Scan for the cell matching the given text and deliver its [x, y] coordinate at center. 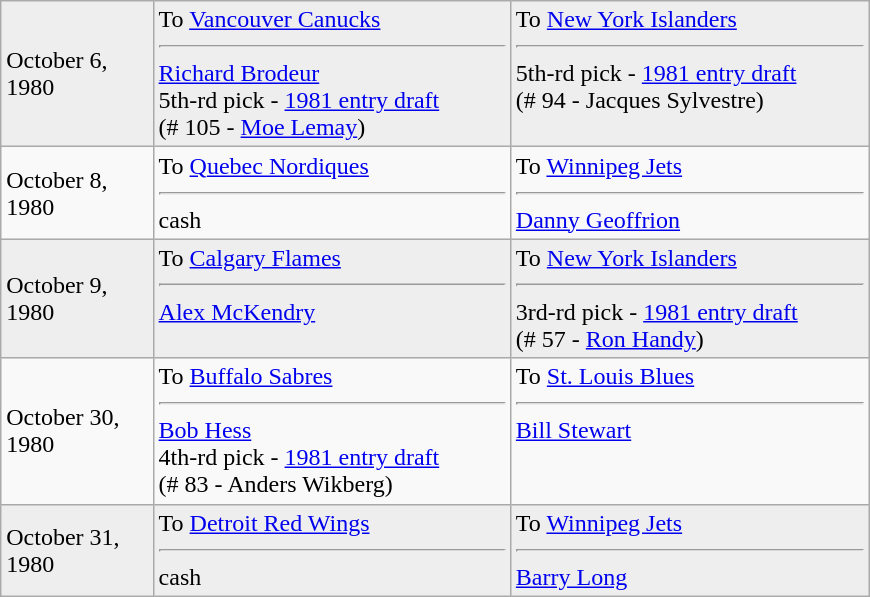
To Quebec Nordiquescash [332, 193]
October 31,1980 [77, 550]
To Winnipeg JetsBarry Long [690, 550]
October 30,1980 [77, 431]
To Calgary FlamesAlex McKendry [332, 298]
To Vancouver CanucksRichard Brodeur5th-rd pick - 1981 entry draft(# 105 - Moe Lemay) [332, 74]
To New York Islanders3rd-rd pick - 1981 entry draft(# 57 - Ron Handy) [690, 298]
October 6,1980 [77, 74]
October 9,1980 [77, 298]
To St. Louis BluesBill Stewart [690, 431]
To Buffalo SabresBob Hess4th-rd pick - 1981 entry draft(# 83 - Anders Wikberg) [332, 431]
To Winnipeg JetsDanny Geoffrion [690, 193]
To New York Islanders5th-rd pick - 1981 entry draft(# 94 - Jacques Sylvestre) [690, 74]
October 8,1980 [77, 193]
To Detroit Red Wingscash [332, 550]
